Return the [x, y] coordinate for the center point of the cell that contains the specified text.  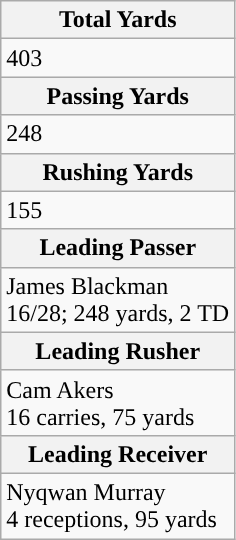
Passing Yards [118, 96]
Total Yards [118, 20]
Cam Akers16 carries, 75 yards [118, 402]
248 [118, 134]
Nyqwan Murray4 receptions, 95 yards [118, 506]
Leading Passer [118, 248]
James Blackman16/28; 248 yards, 2 TD [118, 300]
403 [118, 58]
Leading Receiver [118, 454]
Rushing Yards [118, 172]
Leading Rusher [118, 351]
155 [118, 210]
